Identify which cell holds the provided text, then report its [x, y] central coordinate. 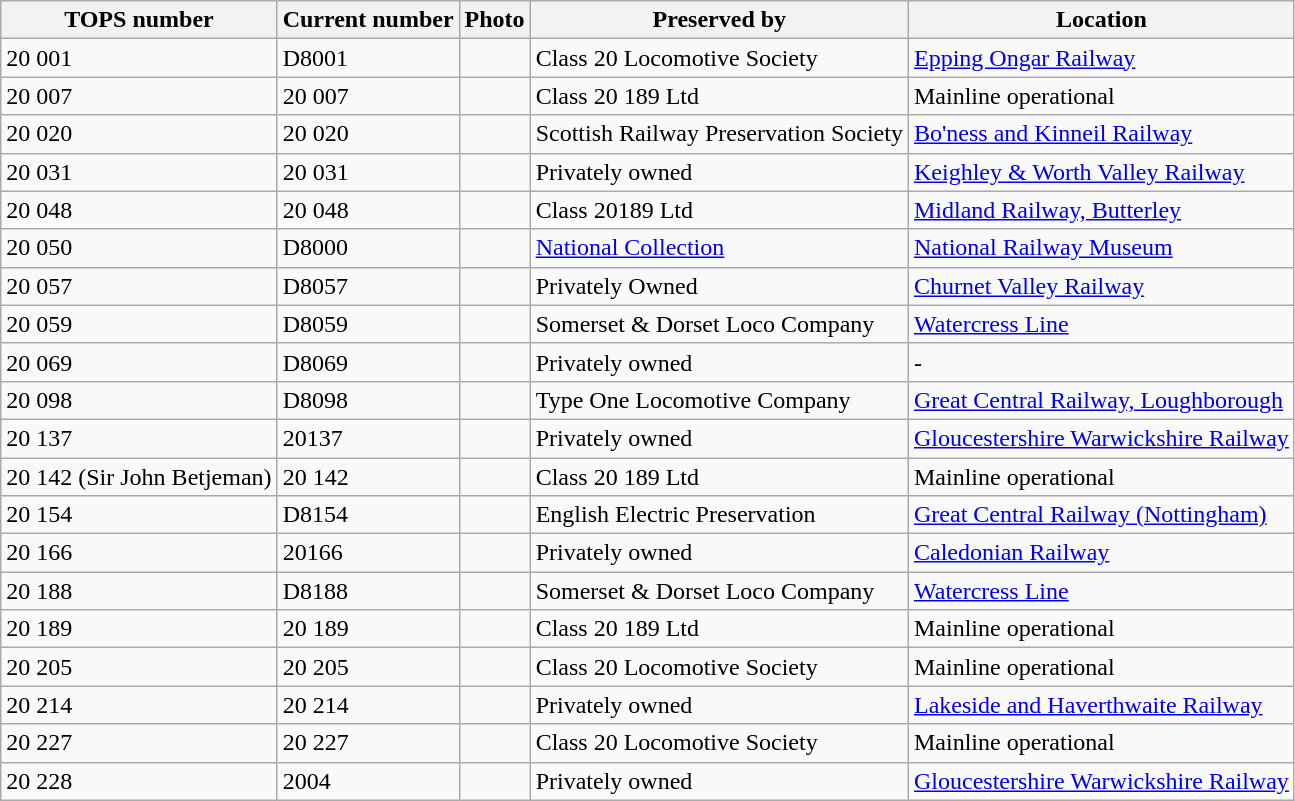
20 154 [139, 515]
Great Central Railway (Nottingham) [1101, 515]
20166 [368, 553]
D8098 [368, 400]
20 137 [139, 438]
20 098 [139, 400]
20 069 [139, 362]
Midland Railway, Butterley [1101, 210]
20 142 (Sir John Betjeman) [139, 477]
D8000 [368, 248]
English Electric Preservation [719, 515]
Bo'ness and Kinneil Railway [1101, 134]
Scottish Railway Preservation Society [719, 134]
D8188 [368, 591]
Lakeside and Haverthwaite Railway [1101, 705]
D8059 [368, 324]
D8069 [368, 362]
20137 [368, 438]
Epping Ongar Railway [1101, 58]
Caledonian Railway [1101, 553]
Keighley & Worth Valley Railway [1101, 172]
Preserved by [719, 20]
20 188 [139, 591]
2004 [368, 781]
National Railway Museum [1101, 248]
20 142 [368, 477]
D8057 [368, 286]
TOPS number [139, 20]
20 001 [139, 58]
D8154 [368, 515]
National Collection [719, 248]
Photo [494, 20]
20 050 [139, 248]
20 059 [139, 324]
Location [1101, 20]
Churnet Valley Railway [1101, 286]
20 057 [139, 286]
Great Central Railway, Loughborough [1101, 400]
Privately Owned [719, 286]
Class 20189 Ltd [719, 210]
Type One Locomotive Company [719, 400]
20 166 [139, 553]
Current number [368, 20]
- [1101, 362]
D8001 [368, 58]
20 228 [139, 781]
